From the cell containing the given text, extract its center point as [x, y] coordinate. 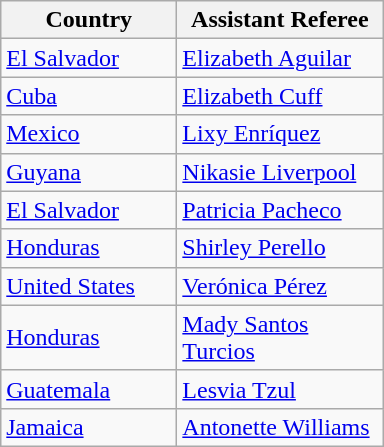
Elizabeth Cuff [280, 96]
United States [89, 286]
Guatemala [89, 389]
Country [89, 20]
Mexico [89, 134]
Patricia Pacheco [280, 210]
Verónica Pérez [280, 286]
Jamaica [89, 427]
Shirley Perello [280, 248]
Lesvia Tzul [280, 389]
Elizabeth Aguilar [280, 58]
Lixy Enríquez [280, 134]
Cuba [89, 96]
Mady Santos Turcios [280, 338]
Guyana [89, 172]
Assistant Referee [280, 20]
Antonette Williams [280, 427]
Nikasie Liverpool [280, 172]
